Extract the [x, y] coordinate from the center of the cell holding the provided text.  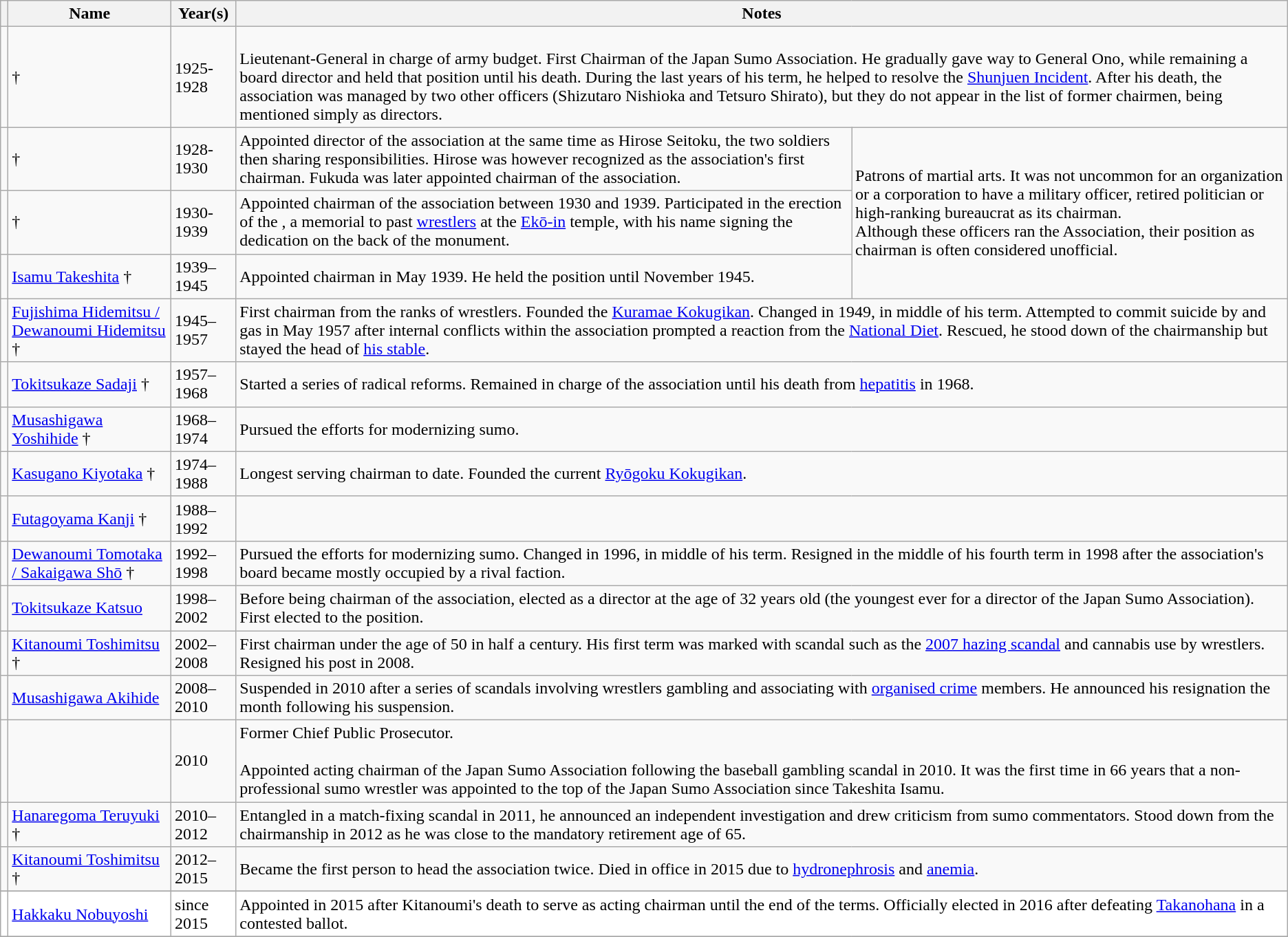
1939–1945 [204, 277]
Pursued the efforts for modernizing sumo. [762, 429]
1992–1998 [204, 563]
Hanaregoma Teruyuki † [89, 824]
2002–2008 [204, 652]
2010–2012 [204, 824]
Longest serving chairman to date. Founded the current Ryōgoku Kokugikan. [762, 473]
Year(s) [204, 14]
Tokitsukaze Sadaji † [89, 384]
Tokitsukaze Katsuo [89, 608]
Futagoyama Kanji † [89, 519]
Musashigawa Yoshihide † [89, 429]
1930-1939 [204, 222]
Became the first person to head the association twice. Died in office in 2015 due to hydronephrosis and anemia. [762, 870]
Kasugano Kiyotaka † [89, 473]
Dewanoumi Tomotaka / Sakaigawa Shō † [89, 563]
2010 [204, 761]
1998–2002 [204, 608]
1968–1974 [204, 429]
1928-1930 [204, 159]
2008–2010 [204, 698]
1945–1957 [204, 330]
2012–2015 [204, 870]
Name [89, 14]
Isamu Takeshita † [89, 277]
Notes [762, 14]
since 2015 [204, 914]
Started a series of radical reforms. Remained in charge of the association until his death from hepatitis in 1968. [762, 384]
Musashigawa Akihide [89, 698]
1925-1928 [204, 77]
Hakkaku Nobuyoshi [89, 914]
1974–1988 [204, 473]
Fujishima Hidemitsu / Dewanoumi Hidemitsu † [89, 330]
1988–1992 [204, 519]
1957–1968 [204, 384]
Appointed chairman in May 1939. He held the position until November 1945. [544, 277]
